Return the (x, y) coordinate for the center point of the cell that contains the specified text.  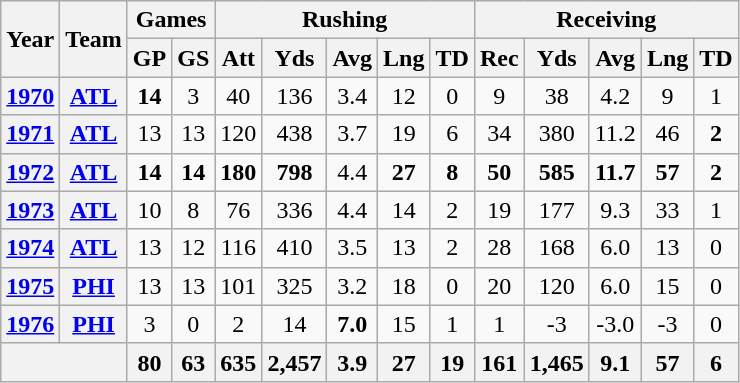
Team (94, 39)
Rec (499, 58)
34 (499, 134)
11.7 (615, 172)
10 (149, 210)
38 (556, 96)
9.1 (615, 362)
136 (294, 96)
1973 (30, 210)
1970 (30, 96)
3.2 (352, 286)
635 (238, 362)
1974 (30, 248)
336 (294, 210)
380 (556, 134)
-3.0 (615, 324)
50 (499, 172)
438 (294, 134)
18 (404, 286)
1976 (30, 324)
Year (30, 39)
3.4 (352, 96)
168 (556, 248)
2,457 (294, 362)
1971 (30, 134)
3.5 (352, 248)
63 (194, 362)
177 (556, 210)
1975 (30, 286)
Rushing (345, 20)
180 (238, 172)
80 (149, 362)
585 (556, 172)
GP (149, 58)
798 (294, 172)
3.7 (352, 134)
9.3 (615, 210)
325 (294, 286)
76 (238, 210)
3.9 (352, 362)
11.2 (615, 134)
20 (499, 286)
Games (170, 20)
GS (194, 58)
161 (499, 362)
28 (499, 248)
Receiving (606, 20)
40 (238, 96)
7.0 (352, 324)
1,465 (556, 362)
46 (667, 134)
4.2 (615, 96)
1972 (30, 172)
116 (238, 248)
33 (667, 210)
410 (294, 248)
Att (238, 58)
101 (238, 286)
